Return (x, y) of the center of cell containing provided text 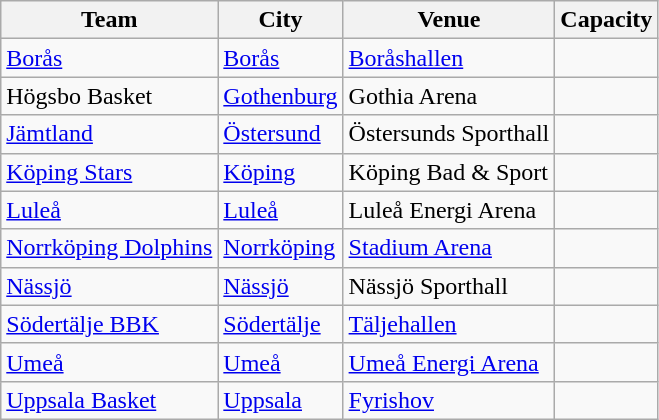
Norrköping (280, 248)
Östersunds Sporthall (449, 134)
Capacity (606, 20)
Jämtland (110, 134)
Uppsala (280, 400)
Gothia Arena (449, 96)
Luleå Energi Arena (449, 210)
Nässjö Sporthall (449, 286)
Norrköping Dolphins (110, 248)
City (280, 20)
Södertälje (280, 324)
Stadium Arena (449, 248)
Fyrishov (449, 400)
Täljehallen (449, 324)
Umeå Energi Arena (449, 362)
Södertälje BBK (110, 324)
Köping Bad & Sport (449, 172)
Uppsala Basket (110, 400)
Högsbo Basket (110, 96)
Gothenburg (280, 96)
Köping Stars (110, 172)
Östersund (280, 134)
Boråshallen (449, 58)
Venue (449, 20)
Team (110, 20)
Köping (280, 172)
